Extract the (x, y) coordinate from the center of the cell holding the provided text.  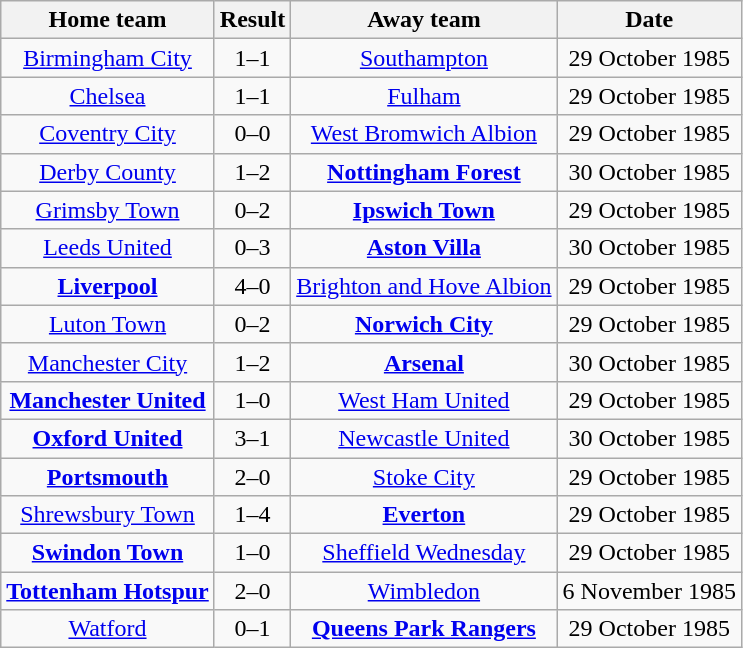
Watford (108, 629)
Manchester United (108, 400)
Wimbledon (424, 591)
Shrewsbury Town (108, 515)
Queens Park Rangers (424, 629)
Luton Town (108, 324)
6 November 1985 (649, 591)
Derby County (108, 172)
Portsmouth (108, 477)
Nottingham Forest (424, 172)
1–4 (252, 515)
3–1 (252, 438)
Norwich City (424, 324)
Grimsby Town (108, 210)
0–1 (252, 629)
Result (252, 20)
Home team (108, 20)
Chelsea (108, 96)
0–0 (252, 134)
Everton (424, 515)
Oxford United (108, 438)
Arsenal (424, 362)
Manchester City (108, 362)
Sheffield Wednesday (424, 553)
Liverpool (108, 286)
Ipswich Town (424, 210)
Aston Villa (424, 248)
Tottenham Hotspur (108, 591)
4–0 (252, 286)
Leeds United (108, 248)
Fulham (424, 96)
Birmingham City (108, 58)
Date (649, 20)
Away team (424, 20)
Coventry City (108, 134)
Swindon Town (108, 553)
Brighton and Hove Albion (424, 286)
Newcastle United (424, 438)
West Bromwich Albion (424, 134)
0–3 (252, 248)
Stoke City (424, 477)
Southampton (424, 58)
West Ham United (424, 400)
